Locate the cell with the specified text and output its [x, y] center coordinate. 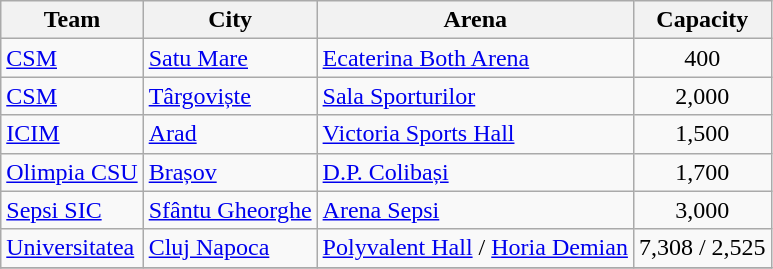
3,000 [702, 210]
Capacity [702, 20]
Sepsi SIC [72, 210]
Universitatea [72, 248]
Brașov [230, 172]
D.P. Colibași [475, 172]
Satu Mare [230, 58]
Cluj Napoca [230, 248]
City [230, 20]
400 [702, 58]
7,308 / 2,525 [702, 248]
1,700 [702, 172]
2,000 [702, 96]
Arad [230, 134]
Sfântu Gheorghe [230, 210]
Sala Sporturilor [475, 96]
Polyvalent Hall / Horia Demian [475, 248]
ICIM [72, 134]
Team [72, 20]
Arena [475, 20]
Târgoviște [230, 96]
Olimpia CSU [72, 172]
Ecaterina Both Arena [475, 58]
1,500 [702, 134]
Victoria Sports Hall [475, 134]
Arena Sepsi [475, 210]
